Return the [x, y] coordinate for the center point of the cell that contains the specified text.  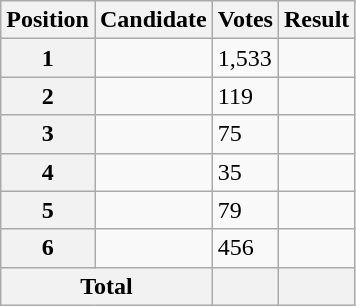
Candidate [153, 20]
Total [107, 286]
6 [48, 248]
3 [48, 134]
1,533 [245, 58]
1 [48, 58]
Votes [245, 20]
119 [245, 96]
Result [316, 20]
2 [48, 96]
75 [245, 134]
4 [48, 172]
79 [245, 210]
5 [48, 210]
Position [48, 20]
35 [245, 172]
456 [245, 248]
